Provide the (X, Y) coordinate of the cell's center where the given text is located.  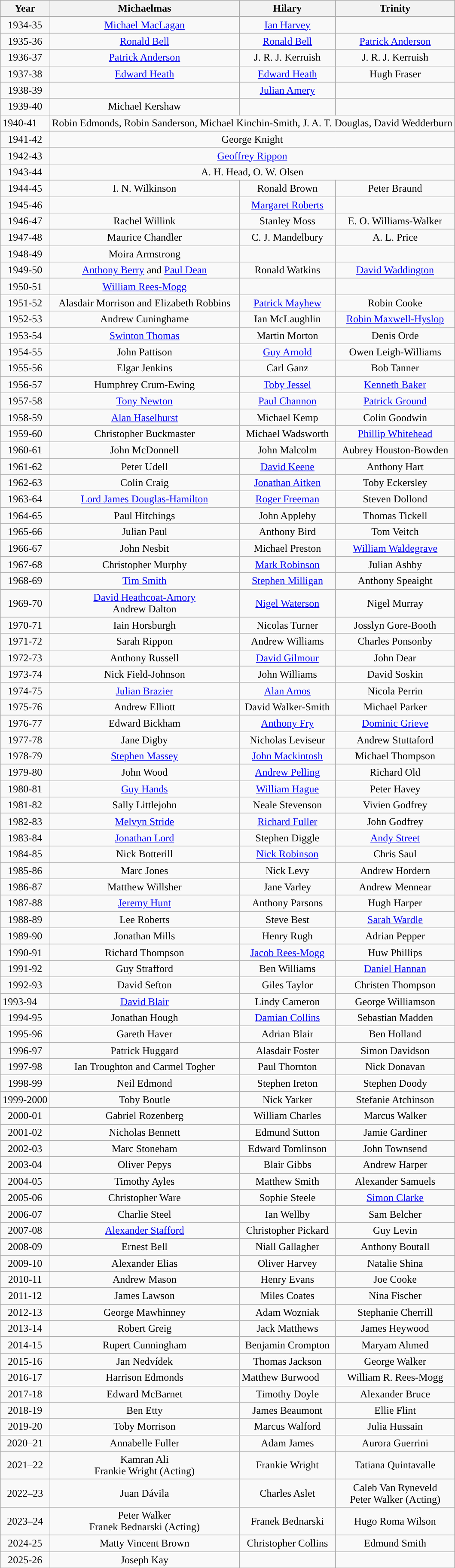
2009-10 (25, 1263)
Anthony Boutall (395, 1247)
Patrick Huggard (144, 1051)
Matthew Willsher (144, 887)
Ellie Flint (395, 1410)
Adam James (287, 1443)
Sebastian Madden (395, 1018)
1990-91 (25, 952)
Matthew Burwood (287, 1378)
Nicola Perrin (395, 691)
William Rees-Mogg (144, 287)
Josslyn Gore-Booth (395, 625)
Ronald Watkins (287, 270)
Oliver Pepys (144, 1165)
1971-72 (25, 642)
Joe Cooke (395, 1280)
Gareth Haver (144, 1034)
Nick Yarker (287, 1100)
Edmund Smith (395, 1543)
Simon Clarke (395, 1198)
Roger Freeman (287, 499)
1991-92 (25, 969)
Neale Stevenson (287, 805)
Harrison Edmonds (144, 1378)
Christopher Collins (287, 1543)
Toby Eckersley (395, 483)
William Charles (287, 1116)
Michael Thompson (395, 756)
John Wood (144, 773)
Matthew Smith (287, 1181)
Jamie Gardiner (395, 1132)
1988-89 (25, 920)
1982-83 (25, 822)
Jonathan Aitken (287, 483)
Ronald Brown (287, 188)
Juan Dávila (144, 1493)
Jacob Rees-Mogg (287, 952)
1989-90 (25, 936)
Robin Cooke (395, 303)
1973-74 (25, 674)
2006-07 (25, 1214)
2003-04 (25, 1165)
1969-70 (25, 603)
Michael Preston (287, 548)
1997-98 (25, 1067)
Huw Phillips (395, 952)
1962-63 (25, 483)
Michael Kemp (287, 417)
1985-86 (25, 871)
Richard Fuller (287, 822)
David Gilmour (287, 658)
William Hague (287, 789)
2002-03 (25, 1149)
Julian Brazier (144, 691)
Year (25, 9)
John Pattison (144, 352)
David Heathcoat-Amory Andrew Dalton (144, 603)
Dominic Grieve (395, 723)
Michael Kershaw (144, 107)
2010-11 (25, 1280)
Ben Williams (287, 969)
1954-55 (25, 352)
Christopher Buckmaster (144, 434)
2018-19 (25, 1410)
Vivien Godfrey (395, 805)
2007-08 (25, 1230)
Adrian Blair (287, 1034)
Moira Armstrong (144, 254)
Hilary (287, 9)
2005-06 (25, 1198)
Iain Horsburgh (144, 625)
Alan Haselhurst (144, 417)
James Lawson (144, 1296)
George Mawhinney (144, 1312)
Nicolas Turner (287, 625)
Lord James Douglas-Hamilton (144, 499)
Stephen Massey (144, 756)
John McDonnell (144, 450)
1995-96 (25, 1034)
Timothy Ayles (144, 1181)
Carl Ganz (287, 368)
Julian Paul (144, 532)
Matty Vincent Brown (144, 1543)
1963-64 (25, 499)
David Waddington (395, 270)
Andrew Harper (395, 1165)
Toby Jessel (287, 385)
1939-40 (25, 107)
Martin Morton (287, 336)
1960-61 (25, 450)
Timothy Doyle (287, 1394)
Marc Stoneham (144, 1149)
Christopher Murphy (144, 565)
1951-52 (25, 303)
Richard Thompson (144, 952)
Edward McBarnet (144, 1394)
1979-80 (25, 773)
Julia Hussain (395, 1427)
Alexander Stafford (144, 1230)
Sally Littlejohn (144, 805)
Robin Edmonds, Robin Sanderson, Michael Kinchin-Smith, J. A. T. Douglas, David Wedderburn (252, 123)
Peter Havey (395, 789)
Daniel Hannan (395, 969)
Marcus Walker (395, 1116)
2025-26 (25, 1559)
Alasdair Morrison and Elizabeth Robbins (144, 303)
Natalie Shina (395, 1263)
Charlie Steel (144, 1214)
1947-48 (25, 238)
Alexander Elias (144, 1263)
1996-97 (25, 1051)
Michael Parker (395, 707)
William R. Rees-Mogg (395, 1378)
William Waldegrave (395, 548)
Bob Tanner (395, 368)
1968-69 (25, 581)
1976-77 (25, 723)
George Walker (395, 1361)
1944-45 (25, 188)
John Dear (395, 658)
Mark Robinson (287, 565)
Rupert Cunningham (144, 1345)
1977-78 (25, 740)
A. H. Head, O. W. Olsen (252, 172)
2020–21 (25, 1443)
Adam Wozniak (287, 1312)
1986-87 (25, 887)
I. N. Wilkinson (144, 188)
Michaelmas (144, 9)
Julian Amery (287, 90)
E. O. Williams-Walker (395, 221)
1961-62 (25, 466)
1987-88 (25, 903)
2019-20 (25, 1427)
Nicholas Leviseur (287, 740)
John Townsend (395, 1149)
Aubrey Houston-Bowden (395, 450)
Richard Old (395, 773)
2011-12 (25, 1296)
Nigel Waterson (287, 603)
Tom Veitch (395, 532)
Kenneth Baker (395, 385)
John Nesbit (144, 548)
Ian Wellby (287, 1214)
Patrick Mayhew (287, 303)
Toby Morrison (144, 1427)
Andrew Mason (144, 1280)
Paul Channon (287, 401)
James Beaumont (287, 1410)
1966-67 (25, 548)
John Mackintosh (287, 756)
Patrick Ground (395, 401)
Geoffrey Rippon (252, 156)
1980-81 (25, 789)
Thomas Jackson (287, 1361)
Melvyn Stride (144, 822)
1950-51 (25, 287)
John Williams (287, 674)
2004-05 (25, 1181)
Stefanie Atchinson (395, 1100)
Steve Best (287, 920)
Sam Belcher (395, 1214)
1953-54 (25, 336)
Christopher Ware (144, 1198)
Aurora Guerrini (395, 1443)
1994-95 (25, 1018)
Ian Harvey (287, 25)
Annabelle Fuller (144, 1443)
Stephen Ireton (287, 1083)
2008-09 (25, 1247)
A. L. Price (395, 238)
Julian Ashby (395, 565)
2015-16 (25, 1361)
1941-42 (25, 139)
Joseph Kay (144, 1559)
Thomas Tickell (395, 516)
1983-84 (25, 838)
Ernest Bell (144, 1247)
Michael Wadsworth (287, 434)
Guy Arnold (287, 352)
Andrew Mennear (395, 887)
Nina Fischer (395, 1296)
1964-65 (25, 516)
1949-50 (25, 270)
C. J. Mandelbury (287, 238)
David Sefton (144, 985)
Jonathan Mills (144, 936)
2017-18 (25, 1394)
George Knight (252, 139)
Nick Donavan (395, 1067)
David Blair (144, 1002)
Stephen Doody (395, 1083)
2012-13 (25, 1312)
1936-37 (25, 58)
Alasdair Foster (287, 1051)
Nicholas Bennett (144, 1132)
Peter Walker Franek Bednarski (Acting) (144, 1521)
Andrew Elliott (144, 707)
Sophie Steele (287, 1198)
Maurice Chandler (144, 238)
1942-43 (25, 156)
Andrew Cuninghame (144, 319)
Paul Thornton (287, 1067)
Ben Etty (144, 1410)
Ben Holland (395, 1034)
Hugh Fraser (395, 74)
1956-57 (25, 385)
Jonathan Lord (144, 838)
Stephen Diggle (287, 838)
Jane Varley (287, 887)
1934-35 (25, 25)
1940-41 (25, 123)
Nick Field-Johnson (144, 674)
Robert Greig (144, 1329)
Sarah Wardle (395, 920)
1943-44 (25, 172)
2023–24 (25, 1521)
Jan Nedvídek (144, 1361)
Charles Aslet (287, 1493)
2022–23 (25, 1493)
Damian Collins (287, 1018)
1999-2000 (25, 1100)
Miles Coates (287, 1296)
Adrian Pepper (395, 936)
John Godfrey (395, 822)
Anthony Bird (287, 532)
John Malcolm (287, 450)
Benjamin Crompton (287, 1345)
1998-99 (25, 1083)
Paul Hitchings (144, 516)
1958-59 (25, 417)
Humphrey Crum-Ewing (144, 385)
Kamran Ali Frankie Wright (Acting) (144, 1465)
Lindy Cameron (287, 1002)
1974-75 (25, 691)
Neil Edmond (144, 1083)
Alexander Bruce (395, 1394)
Jonathan Hough (144, 1018)
Giles Taylor (287, 985)
Edward Bickham (144, 723)
2013-14 (25, 1329)
1937-38 (25, 74)
1981-82 (25, 805)
Frankie Wright (287, 1465)
Oliver Harvey (287, 1263)
1967-68 (25, 565)
Christen Thompson (395, 985)
John Appleby (287, 516)
David Keene (287, 466)
Jane Digby (144, 740)
Nick Botterill (144, 854)
Colin Goodwin (395, 417)
Gabriel Rozenberg (144, 1116)
1955-56 (25, 368)
Margaret Roberts (287, 205)
Blair Gibbs (287, 1165)
1945-46 (25, 205)
Tony Newton (144, 401)
Sarah Rippon (144, 642)
Caleb Van Ryneveld Peter Walker (Acting) (395, 1493)
1992-93 (25, 985)
1946-47 (25, 221)
Andy Street (395, 838)
Nigel Murray (395, 603)
Elgar Jenkins (144, 368)
Denis Orde (395, 336)
George Williamson (395, 1002)
Stanley Moss (287, 221)
Ian Troughton and Carmel Togher (144, 1067)
Tim Smith (144, 581)
Nick Robinson (287, 854)
Anthony Parsons (287, 903)
Niall Gallagher (287, 1247)
Andrew Stuttaford (395, 740)
Anthony Speaight (395, 581)
Chris Saul (395, 854)
Stephen Milligan (287, 581)
Alan Amos (287, 691)
Trinity (395, 9)
1957-58 (25, 401)
Jeremy Hunt (144, 903)
Colin Craig (144, 483)
Alexander Samuels (395, 1181)
Toby Boutle (144, 1100)
Edmund Sutton (287, 1132)
1959-60 (25, 434)
Franek Bednarski (287, 1521)
Peter Udell (144, 466)
Rachel Willink (144, 221)
Charles Ponsonby (395, 642)
Peter Braund (395, 188)
Anthony Berry and Paul Dean (144, 270)
Owen Leigh-Williams (395, 352)
Guy Levin (395, 1230)
Maryam Ahmed (395, 1345)
Henry Rugh (287, 936)
Tatiana Quintavalle (395, 1465)
1978-79 (25, 756)
Ian McLaughlin (287, 319)
1935-36 (25, 41)
Christopher Pickard (287, 1230)
Swinton Thomas (144, 336)
Nick Levy (287, 871)
Simon Davidson (395, 1051)
Marcus Walford (287, 1427)
Phillip Whitehead (395, 434)
Jack Matthews (287, 1329)
Robin Maxwell-Hyslop (395, 319)
Henry Evans (287, 1280)
1972-73 (25, 658)
Andrew Williams (287, 642)
1965-66 (25, 532)
Hugh Harper (395, 903)
Edward Tomlinson (287, 1149)
David Walker-Smith (287, 707)
Steven Dollond (395, 499)
2016-17 (25, 1378)
1952-53 (25, 319)
1975-76 (25, 707)
1993-94 (25, 1002)
Michael MacLagan (144, 25)
2001-02 (25, 1132)
Marc Jones (144, 871)
2000-01 (25, 1116)
2021–22 (25, 1465)
Lee Roberts (144, 920)
Anthony Russell (144, 658)
James Heywood (395, 1329)
Anthony Hart (395, 466)
1948-49 (25, 254)
Guy Strafford (144, 969)
David Soskin (395, 674)
1984-85 (25, 854)
Andrew Hordern (395, 871)
Anthony Fry (287, 723)
Hugo Roma Wilson (395, 1521)
Stephanie Cherrill (395, 1312)
2014-15 (25, 1345)
2024-25 (25, 1543)
1938-39 (25, 90)
Andrew Pelling (287, 773)
1970-71 (25, 625)
Guy Hands (144, 789)
